For the text-containing cell, return its midpoint in [x, y] coordinate format. 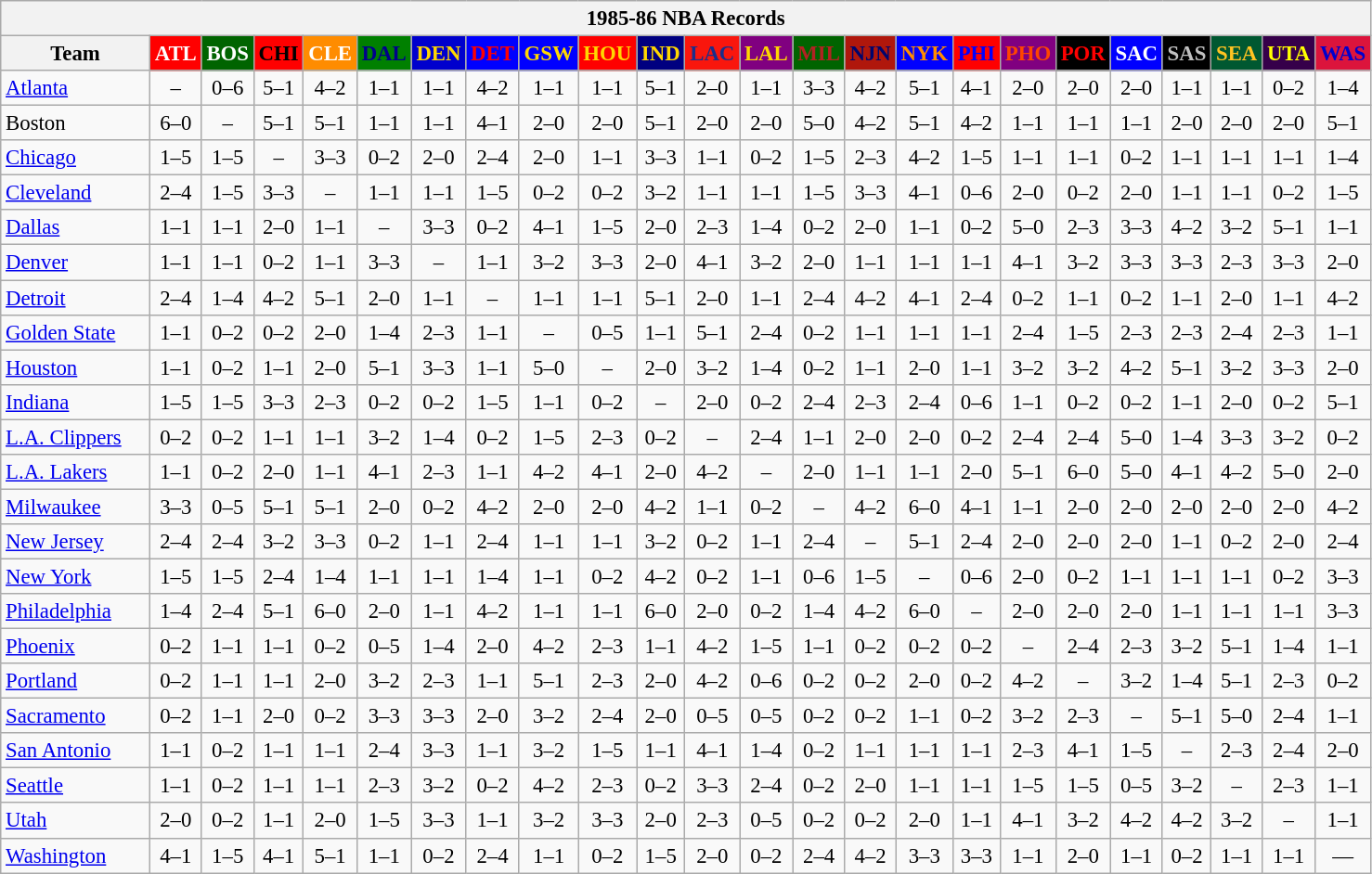
San Antonio [76, 751]
DET [492, 54]
PHO [1028, 54]
SAC [1136, 54]
L.A. Clippers [76, 437]
ATL [175, 54]
Seattle [76, 786]
Utah [76, 821]
GSW [549, 54]
BOS [227, 54]
Boston [76, 123]
Cleveland [76, 193]
MIL [819, 54]
Portland [76, 681]
NJN [871, 54]
Golden State [76, 332]
SAS [1186, 54]
SEA [1236, 54]
UTA [1288, 54]
Denver [76, 263]
IND [661, 54]
LAC [713, 54]
POR [1082, 54]
WAS [1343, 54]
Chicago [76, 158]
L.A. Lakers [76, 472]
NYK [925, 54]
Sacramento [76, 716]
Phoenix [76, 647]
Houston [76, 367]
Atlanta [76, 88]
— [1343, 855]
Team [76, 54]
New York [76, 576]
HOU [607, 54]
Philadelphia [76, 611]
DEN [438, 54]
DAL [384, 54]
Dallas [76, 227]
Detroit [76, 298]
CLE [330, 54]
LAL [767, 54]
New Jersey [76, 542]
Indiana [76, 402]
1985-86 NBA Records [686, 19]
PHI [977, 54]
CHI [278, 54]
Washington [76, 855]
Milwaukee [76, 507]
